From the cell containing the given text, extract its center point as [x, y] coordinate. 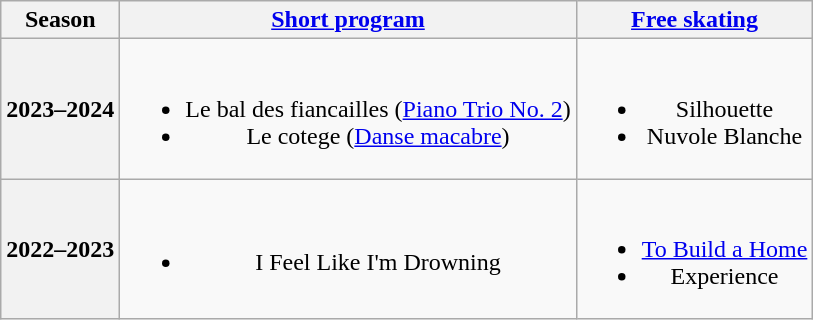
I Feel Like I'm Drowning [348, 249]
Silhouette Nuvole Blanche [694, 109]
2023–2024 [60, 109]
Free skating [694, 20]
To Build a Home Experience [694, 249]
Season [60, 20]
2022–2023 [60, 249]
Le bal des fiancailles (Piano Trio No. 2) Le cotege (Danse macabre) [348, 109]
Short program [348, 20]
